Search for the cell housing the specified text and yield its [X, Y] center coordinate. 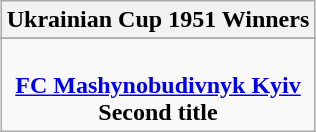
FC Mashynobudivnyk KyivSecond title [158, 85]
Ukrainian Cup 1951 Winners [158, 20]
